Capture the cell that displays the provided text and extract its (x, y) central coordinate. 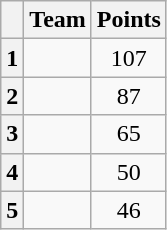
4 (12, 172)
107 (128, 58)
65 (128, 134)
Points (128, 20)
2 (12, 96)
Team (58, 20)
50 (128, 172)
1 (12, 58)
87 (128, 96)
46 (128, 210)
3 (12, 134)
5 (12, 210)
